From the cell containing the given text, extract its center point as [x, y] coordinate. 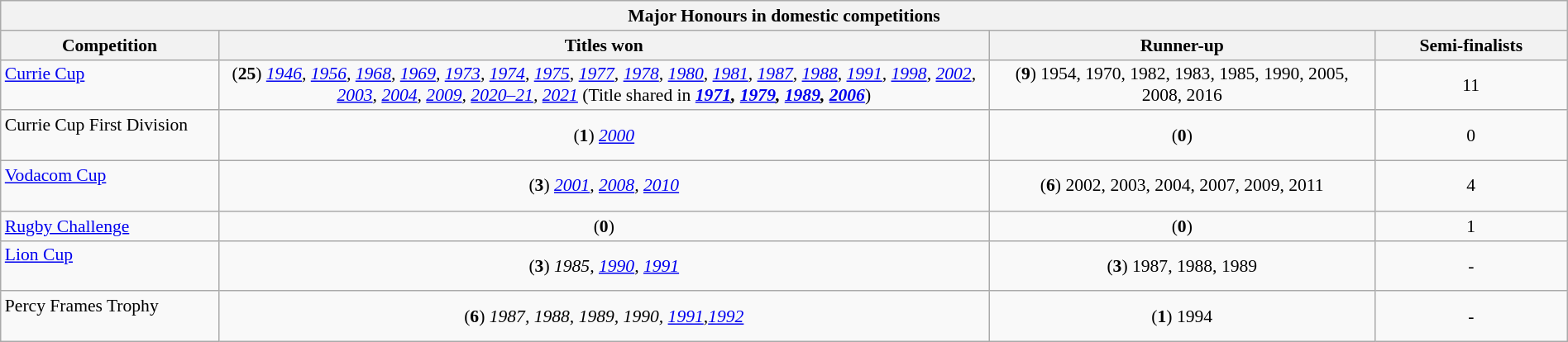
(9) 1954, 1970, 1982, 1983, 1985, 1990, 2005, 2008, 2016 [1182, 84]
4 [1470, 187]
Runner-up [1182, 45]
Lion Cup [110, 266]
(3) 1987, 1988, 1989 [1182, 266]
(3) 2001, 2008, 2010 [604, 187]
Vodacom Cup [110, 187]
Titles won [604, 45]
Major Honours in domestic competitions [784, 16]
Rugby Challenge [110, 226]
Currie Cup [110, 84]
(6) 2002, 2003, 2004, 2007, 2009, 2011 [1182, 187]
(1) 2000 [604, 135]
1 [1470, 226]
11 [1470, 84]
Currie Cup First Division [110, 135]
(3) 1985, 1990, 1991 [604, 266]
(1) 1994 [1182, 317]
Percy Frames Trophy [110, 317]
0 [1470, 135]
Semi-finalists [1470, 45]
Competition [110, 45]
(6) 1987, 1988, 1989, 1990, 1991,1992 [604, 317]
